For the text-containing cell, return its midpoint in [X, Y] coordinate format. 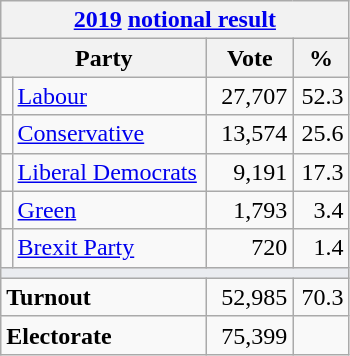
13,574 [250, 134]
17.3 [321, 172]
1.4 [321, 248]
27,707 [250, 96]
720 [250, 248]
Green [110, 210]
Turnout [104, 297]
75,399 [250, 335]
9,191 [250, 172]
Liberal Democrats [110, 172]
52.3 [321, 96]
Vote [250, 58]
2019 notional result [175, 20]
52,985 [250, 297]
Electorate [104, 335]
1,793 [250, 210]
Conservative [110, 134]
Brexit Party [110, 248]
Party [104, 58]
70.3 [321, 297]
3.4 [321, 210]
Labour [110, 96]
% [321, 58]
25.6 [321, 134]
